Return the [x, y] coordinate for the center point of the cell that contains the specified text.  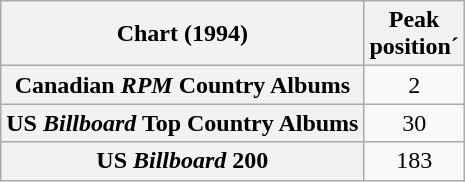
Canadian RPM Country Albums [182, 85]
US Billboard 200 [182, 161]
2 [414, 85]
US Billboard Top Country Albums [182, 123]
30 [414, 123]
183 [414, 161]
Chart (1994) [182, 34]
Peakposition´ [414, 34]
